Find where the given text appears and provide that cell's center as (X, Y) coordinate. 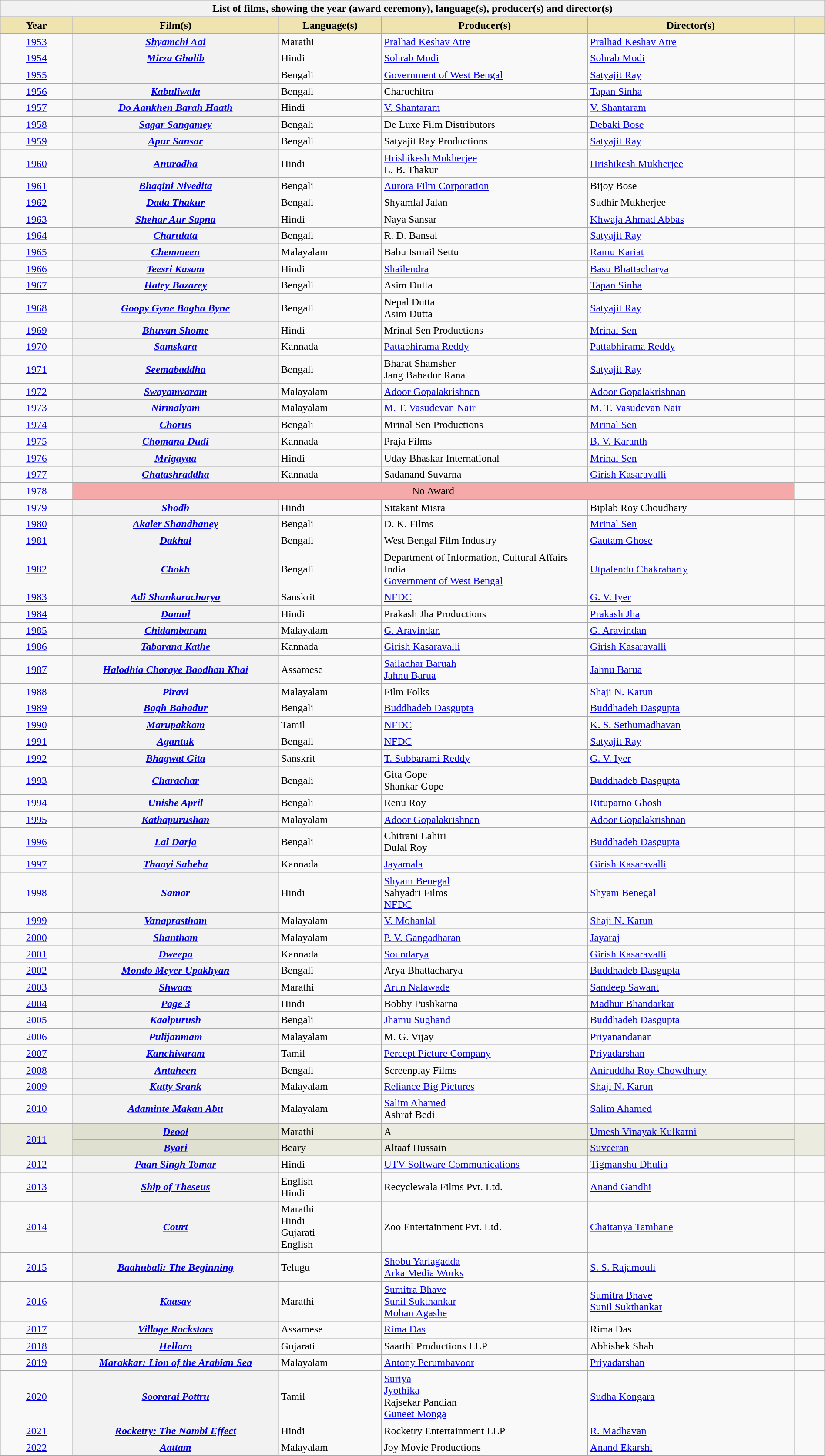
1961 (37, 186)
Bobby Pushkarna (485, 1004)
Zoo Entertainment Pvt. Ltd. (485, 1227)
1996 (37, 842)
1995 (37, 819)
De Luxe Film Distributors (485, 124)
Thaayi Saheba (175, 864)
1969 (37, 330)
2005 (37, 1020)
Debaki Bose (691, 124)
Ramu Kariat (691, 252)
2008 (37, 1070)
1980 (37, 524)
Arya Bhattacharya (485, 971)
Sitakant Misra (485, 508)
Arun Nalawade (485, 987)
Do Aankhen Barah Haath (175, 108)
Hatey Bazarey (175, 285)
Shantham (175, 937)
Shwaas (175, 987)
Prakash Jha Productions (485, 614)
1979 (37, 508)
Sudha Kongara (691, 1396)
Chokh (175, 569)
D. K. Films (485, 524)
Bharat ShamsherJang Bahadur Rana (485, 369)
Biplab Roy Choudhary (691, 508)
Rocketry Entertainment LLP (485, 1431)
Sudhir Mukherjee (691, 202)
2019 (37, 1362)
2015 (37, 1267)
Department of Information, Cultural Affairs IndiaGovernment of West Bengal (485, 569)
1972 (37, 392)
Jahnu Barua (691, 669)
Byari (175, 1148)
1970 (37, 347)
2003 (37, 987)
1971 (37, 369)
1962 (37, 202)
1988 (37, 692)
Shyamchi Aai (175, 42)
Anuradha (175, 164)
Director(s) (691, 25)
Chitrani LahiriDulal Roy (485, 842)
Film(s) (175, 25)
Uday Bhaskar International (485, 458)
Chomana Dudi (175, 441)
Soundarya (485, 954)
UTV Software Communications (485, 1165)
Baahubali: The Beginning (175, 1267)
Anand Ekarshi (691, 1447)
1999 (37, 921)
M. G. Vijay (485, 1037)
Basu Bhattacharya (691, 269)
2011 (37, 1140)
Reliance Big Pictures (485, 1086)
P. V. Gangadharan (485, 937)
1982 (37, 569)
1977 (37, 474)
1958 (37, 124)
Dakhal (175, 541)
Madhur Bhandarkar (691, 1004)
Piravi (175, 692)
Rocketry: The Nambi Effect (175, 1431)
MarathiHindiGujaratiEnglish (330, 1227)
Kabuliwala (175, 91)
2020 (37, 1396)
Paan Singh Tomar (175, 1165)
Nirmalyam (175, 408)
1992 (37, 758)
Antaheen (175, 1070)
Sumitra BhaveSunil SukthankarMohan Agashe (485, 1301)
Sadanand Suvarna (485, 474)
Joy Movie Productions (485, 1447)
S. S. Rajamouli (691, 1267)
K. S. Sethumadhavan (691, 725)
Teesri Kasam (175, 269)
Chorus (175, 425)
1963 (37, 219)
Sandeep Sawant (691, 987)
Aattam (175, 1447)
Jhamu Sughand (485, 1020)
Halodhia Choraye Baodhan Khai (175, 669)
1957 (37, 108)
Kanchivaram (175, 1053)
1955 (37, 75)
Kathapurushan (175, 819)
1967 (37, 285)
Ship of Theseus (175, 1187)
Year (37, 25)
Sumitra BhaveSunil Sukthankar (691, 1301)
Charulata (175, 236)
Unishe April (175, 803)
Pulijanmam (175, 1037)
Beary (330, 1148)
Ghatashraddha (175, 474)
Abhishek Shah (691, 1346)
Shehar Aur Sapna (175, 219)
Shyam Benegal (691, 893)
Dada Thakur (175, 202)
Sailadhar BaruahJahnu Barua (485, 669)
Apur Sansar (175, 141)
Antony Perumbavoor (485, 1362)
1968 (37, 308)
Adi Shankaracharya (175, 597)
Gita GopeShankar Gope (485, 780)
Gujarati (330, 1346)
Samar (175, 893)
2021 (37, 1431)
Vanaprastham (175, 921)
Damul (175, 614)
1994 (37, 803)
Satyajit Ray Productions (485, 141)
Tigmanshu Dhulia (691, 1165)
Adaminte Makan Abu (175, 1108)
1959 (37, 141)
Charuchitra (485, 91)
Utpalendu Chakrabarty (691, 569)
Dweepa (175, 954)
Chemmeen (175, 252)
Swayamvaram (175, 392)
Akaler Shandhaney (175, 524)
Shobu YarlagaddaArka Media Works (485, 1267)
Sagar Sangamey (175, 124)
1990 (37, 725)
1973 (37, 408)
Marakkar: Lion of the Arabian Sea (175, 1362)
Jayaraj (691, 937)
Mirza Ghalib (175, 58)
Mrigayaa (175, 458)
Anand Gandhi (691, 1187)
2009 (37, 1086)
Naya Sansar (485, 219)
1964 (37, 236)
Chaitanya Tamhane (691, 1227)
Aniruddha Roy Chowdhury (691, 1070)
2014 (37, 1227)
Hrishikesh Mukherjee (691, 164)
Goopy Gyne Bagha Byne (175, 308)
Telugu (330, 1267)
Suveeran (691, 1148)
Prakash Jha (691, 614)
Deool (175, 1131)
Chidambaram (175, 630)
Shyamlal Jalan (485, 202)
2010 (37, 1108)
2007 (37, 1053)
1987 (37, 669)
Kaasav (175, 1301)
Language(s) (330, 25)
Asim Dutta (485, 285)
1965 (37, 252)
SuriyaJyothikaRajsekar PandianGuneet Monga (485, 1396)
Village Rockstars (175, 1329)
Aurora Film Corporation (485, 186)
1998 (37, 893)
Government of West Bengal (485, 75)
2004 (37, 1004)
1981 (37, 541)
Samskara (175, 347)
2013 (37, 1187)
Praja Films (485, 441)
Hrishikesh MukherjeeL. B. Thakur (485, 164)
R. Madhavan (691, 1431)
Film Folks (485, 692)
1966 (37, 269)
Priyanandanan (691, 1037)
No Award (433, 491)
1983 (37, 597)
West Bengal Film Industry (485, 541)
Court (175, 1227)
B. V. Karanth (691, 441)
R. D. Bansal (485, 236)
1985 (37, 630)
Bhagini Nivedita (175, 186)
Bijoy Bose (691, 186)
1974 (37, 425)
List of films, showing the year (award ceremony), language(s), producer(s) and director(s) (412, 9)
Babu Ismail Settu (485, 252)
Nepal DuttaAsim Dutta (485, 308)
1997 (37, 864)
1978 (37, 491)
Rituparno Ghosh (691, 803)
Soorarai Pottru (175, 1396)
2002 (37, 971)
1956 (37, 91)
1986 (37, 647)
Tabarana Kathe (175, 647)
Umesh Vinayak Kulkarni (691, 1131)
Gautam Ghose (691, 541)
T. Subbarami Reddy (485, 758)
Percept Picture Company (485, 1053)
Screenplay Films (485, 1070)
Salim AhamedAshraf Bedi (485, 1108)
Bhuvan Shome (175, 330)
Page 3 (175, 1004)
V. Mohanlal (485, 921)
Lal Darja (175, 842)
Shodh (175, 508)
2006 (37, 1037)
1976 (37, 458)
Jayamala (485, 864)
Kaalpurush (175, 1020)
EnglishHindi (330, 1187)
1975 (37, 441)
Producer(s) (485, 25)
1954 (37, 58)
1991 (37, 741)
1960 (37, 164)
1989 (37, 708)
Bagh Bahadur (175, 708)
2000 (37, 937)
1953 (37, 42)
2016 (37, 1301)
2017 (37, 1329)
Recyclewala Films Pvt. Ltd. (485, 1187)
2001 (37, 954)
Salim Ahamed (691, 1108)
Seemabaddha (175, 369)
Kutty Srank (175, 1086)
2012 (37, 1165)
Hellaro (175, 1346)
Marupakkam (175, 725)
Saarthi Productions LLP (485, 1346)
Shailendra (485, 269)
A (485, 1131)
Khwaja Ahmad Abbas (691, 219)
1993 (37, 780)
Bhagwat Gita (175, 758)
Altaaf Hussain (485, 1148)
Mondo Meyer Upakhyan (175, 971)
2022 (37, 1447)
Charachar (175, 780)
Renu Roy (485, 803)
2018 (37, 1346)
Shyam BenegalSahyadri FilmsNFDC (485, 893)
Agantuk (175, 741)
1984 (37, 614)
